Return the (x, y) coordinate for the center point of the cell that contains the specified text.  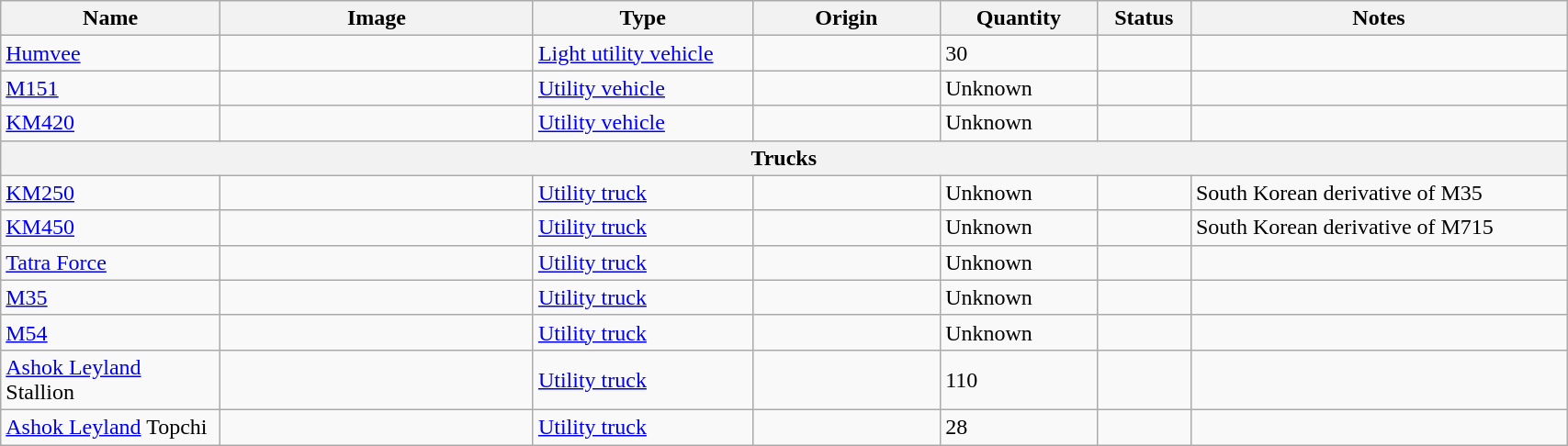
M35 (110, 297)
South Korean derivative of M715 (1378, 228)
KM420 (110, 123)
Ashok Leyland Stallion (110, 380)
28 (1019, 427)
South Korean derivative of M35 (1378, 193)
Notes (1378, 18)
M151 (110, 88)
Status (1144, 18)
M54 (110, 332)
Name (110, 18)
Tatra Force (110, 262)
30 (1019, 53)
Ashok Leyland Topchi (110, 427)
Type (643, 18)
Trucks (784, 158)
110 (1019, 380)
KM450 (110, 228)
Image (377, 18)
Humvee (110, 53)
Light utility vehicle (643, 53)
Quantity (1019, 18)
Origin (847, 18)
KM250 (110, 193)
